Scan for the cell matching the given text and deliver its [X, Y] coordinate at center. 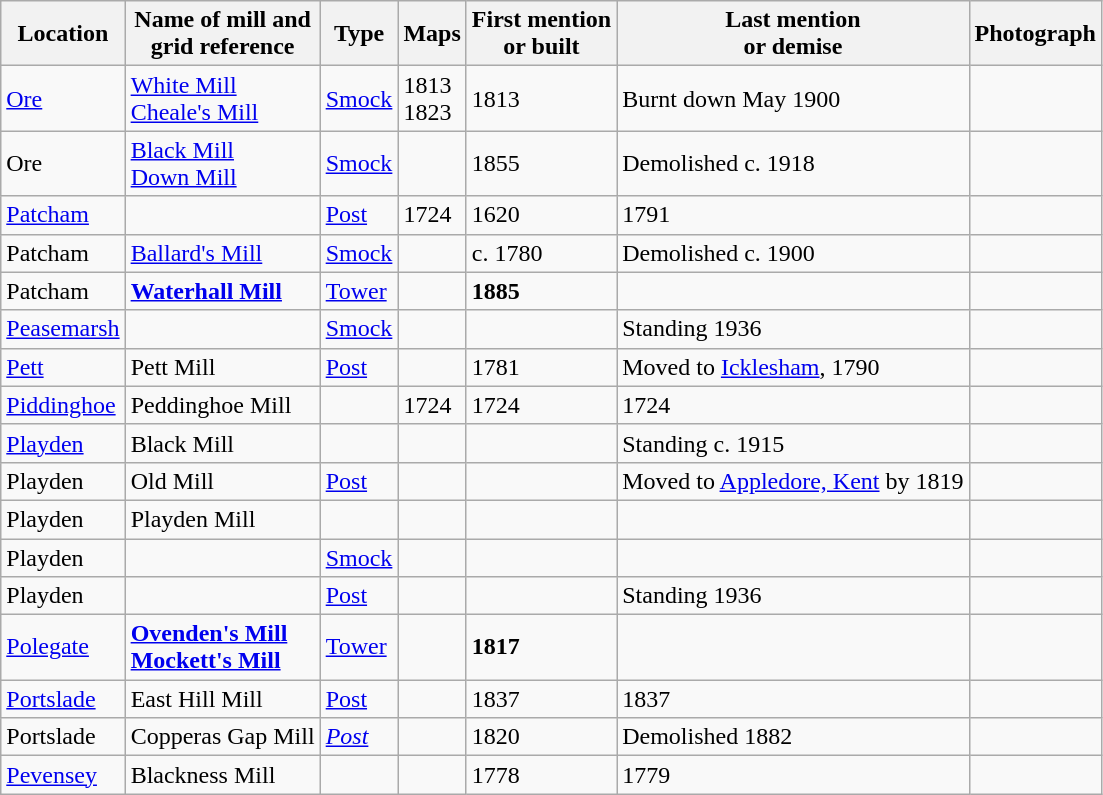
Polegate [63, 648]
1781 [541, 367]
Photograph [1035, 34]
Black MillDown Mill [222, 164]
Copperas Gap Mill [222, 737]
Ovenden's MillMockett's Mill [222, 648]
1779 [793, 775]
Pevensey [63, 775]
White MillCheale's Mill [222, 98]
Old Mill [222, 481]
Peddinghoe Mill [222, 405]
First mentionor built [541, 34]
Playden Mill [222, 519]
c. 1780 [541, 253]
1791 [793, 215]
Peasemarsh [63, 329]
Ballard's Mill [222, 253]
Location [63, 34]
Moved to Icklesham, 1790 [793, 367]
Blackness Mill [222, 775]
Burnt down May 1900 [793, 98]
1813 [541, 98]
Demolished 1882 [793, 737]
1778 [541, 775]
Last mention or demise [793, 34]
Name of mill andgrid reference [222, 34]
Waterhall Mill [222, 291]
Piddinghoe [63, 405]
Demolished c. 1900 [793, 253]
Pett [63, 367]
Pett Mill [222, 367]
1885 [541, 291]
1620 [541, 215]
Black Mill [222, 443]
Type [359, 34]
East Hill Mill [222, 699]
Standing c. 1915 [793, 443]
1817 [541, 648]
1820 [541, 737]
Demolished c. 1918 [793, 164]
18131823 [432, 98]
Moved to Appledore, Kent by 1819 [793, 481]
1855 [541, 164]
Maps [432, 34]
